Output the [X, Y] coordinate of the center of the cell containing the given text.  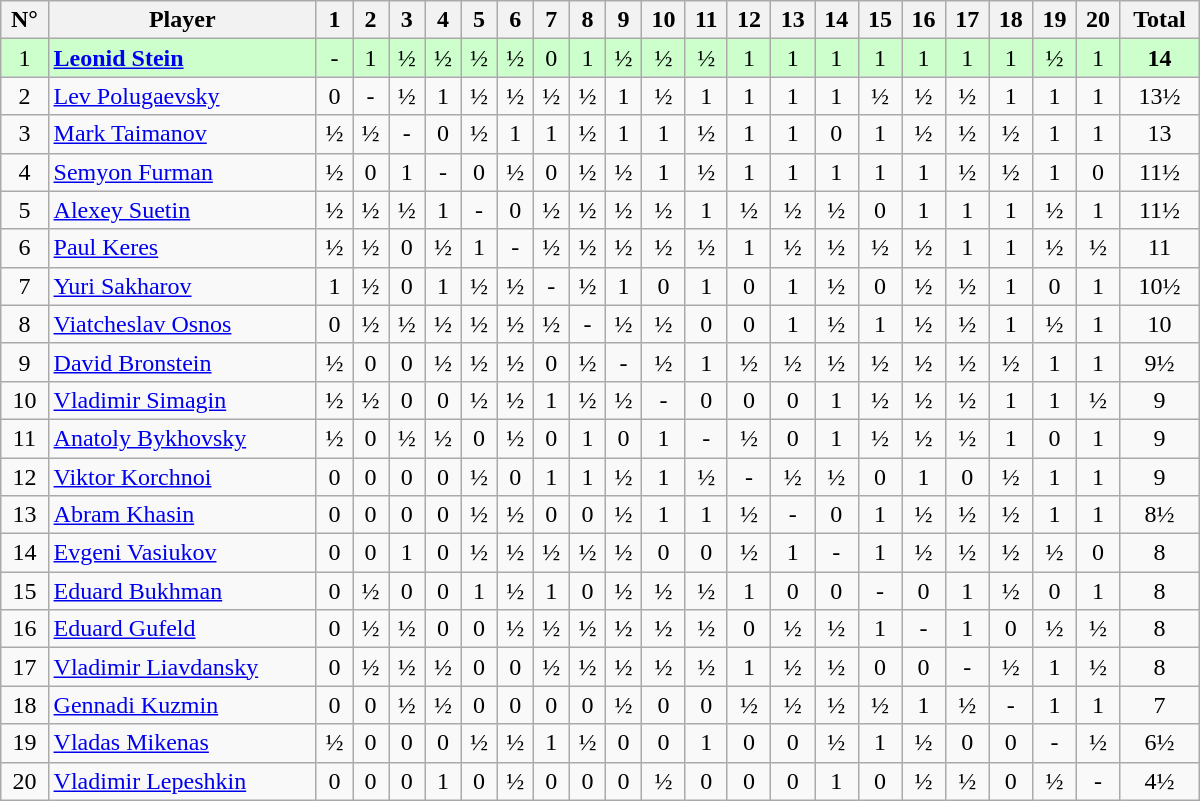
Abram Khasin [182, 515]
Vladimir Lepeshkin [182, 781]
Eduard Bukhman [182, 591]
Leonid Stein [182, 58]
Vladimir Liavdansky [182, 667]
Evgeni Vasiukov [182, 553]
Vladas Mikenas [182, 743]
Viktor Korchnoi [182, 477]
8½ [1160, 515]
Yuri Sakharov [182, 286]
Gennadi Kuzmin [182, 705]
13½ [1160, 96]
4½ [1160, 781]
Alexey Suetin [182, 210]
Semyon Furman [182, 172]
N° [24, 20]
Eduard Gufeld [182, 629]
Anatoly Bykhovsky [182, 438]
Vladimir Simagin [182, 400]
Viatcheslav Osnos [182, 324]
9½ [1160, 362]
Total [1160, 20]
David Bronstein [182, 362]
10½ [1160, 286]
Paul Keres [182, 248]
Player [182, 20]
Mark Taimanov [182, 134]
6½ [1160, 743]
Lev Polugaevsky [182, 96]
